Detect which cell encompasses the target text, then output its (x, y) center coordinate. 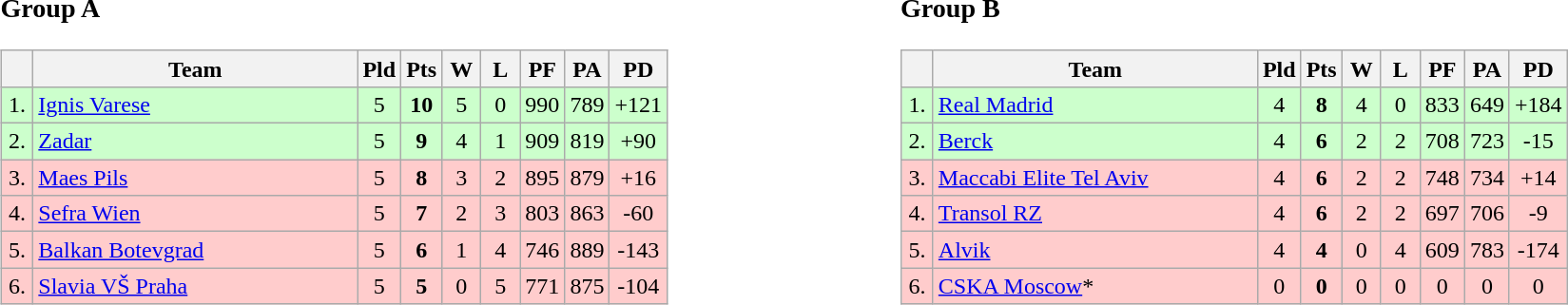
7 (422, 214)
Slavia VŠ Praha (196, 286)
609 (1442, 250)
Berck (1095, 142)
990 (542, 105)
Zadar (196, 142)
909 (542, 142)
863 (588, 214)
Alvik (1095, 250)
708 (1442, 142)
CSKA Moscow* (1095, 286)
9 (422, 142)
734 (1487, 178)
+121 (639, 105)
+14 (1539, 178)
-15 (1539, 142)
771 (542, 286)
783 (1487, 250)
697 (1442, 214)
Real Madrid (1095, 105)
723 (1487, 142)
Maes Pils (196, 178)
Maccabi Elite Tel Aviv (1095, 178)
889 (588, 250)
746 (542, 250)
-60 (639, 214)
10 (422, 105)
-9 (1539, 214)
-143 (639, 250)
Transol RZ (1095, 214)
-104 (639, 286)
Balkan Botevgrad (196, 250)
649 (1487, 105)
895 (542, 178)
706 (1487, 214)
748 (1442, 178)
-174 (1539, 250)
+184 (1539, 105)
789 (588, 105)
Sefra Wien (196, 214)
833 (1442, 105)
879 (588, 178)
819 (588, 142)
+16 (639, 178)
Ignis Varese (196, 105)
803 (542, 214)
875 (588, 286)
+90 (639, 142)
